Return (x, y) of the center of cell containing provided text 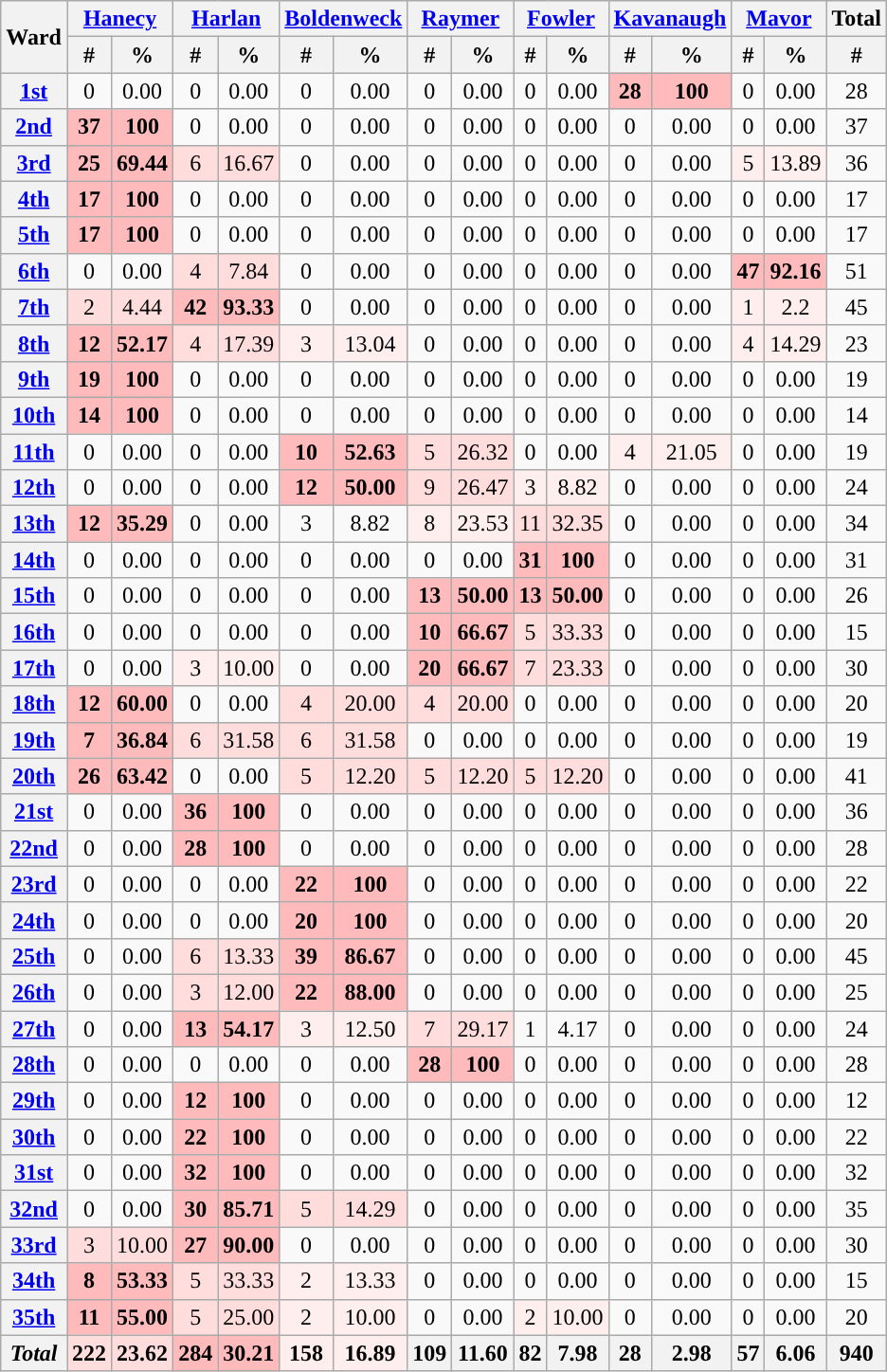
Ward (34, 37)
9th (34, 379)
90.00 (248, 1245)
60.00 (142, 704)
55.00 (142, 1317)
12.50 (370, 1028)
86.67 (370, 956)
2.2 (796, 307)
29.17 (483, 1028)
19th (34, 740)
93.33 (248, 307)
6th (34, 271)
23rd (34, 884)
7.98 (578, 1353)
7th (34, 307)
23.53 (483, 524)
32nd (34, 1209)
14th (34, 560)
32.35 (578, 524)
20th (34, 776)
12.00 (248, 992)
28th (34, 1065)
41 (857, 776)
17th (34, 668)
35.29 (142, 524)
10th (34, 415)
25.00 (248, 1317)
4.44 (142, 307)
35th (34, 1317)
23.62 (142, 1353)
25th (34, 956)
13.89 (796, 163)
4th (34, 199)
16.89 (370, 1353)
53.33 (142, 1281)
82 (531, 1353)
15th (34, 596)
26th (34, 992)
27th (34, 1028)
9 (430, 488)
2nd (34, 127)
5th (34, 235)
42 (195, 307)
21st (34, 812)
8th (34, 343)
24th (34, 920)
27 (195, 1245)
284 (195, 1353)
6.06 (796, 1353)
Fowler (561, 19)
2.98 (691, 1353)
47 (749, 271)
30.21 (248, 1353)
92.16 (796, 271)
13.04 (370, 343)
34th (34, 1281)
85.71 (248, 1209)
7.84 (248, 271)
29th (34, 1101)
Raymer (461, 19)
12th (34, 488)
13th (34, 524)
34 (857, 524)
26.32 (483, 452)
1st (34, 91)
Mavor (779, 19)
63.42 (142, 776)
35 (857, 1209)
17.39 (248, 343)
26.47 (483, 488)
52.63 (370, 452)
222 (89, 1353)
52.17 (142, 343)
109 (430, 1353)
30th (34, 1137)
54.17 (248, 1028)
11.60 (483, 1353)
Hanecy (119, 19)
31st (34, 1173)
16.67 (248, 163)
23 (857, 343)
18th (34, 704)
51 (857, 271)
33rd (34, 1245)
158 (307, 1353)
57 (749, 1353)
16th (34, 632)
39 (307, 956)
Harlan (226, 19)
Boldenweck (343, 19)
69.44 (142, 163)
3rd (34, 163)
36.84 (142, 740)
88.00 (370, 992)
22nd (34, 848)
4.17 (578, 1028)
21.05 (691, 452)
11th (34, 452)
940 (857, 1353)
23.33 (578, 668)
Kavanaugh (670, 19)
